Return the (X, Y) coordinate for the center point of the cell that contains the specified text.  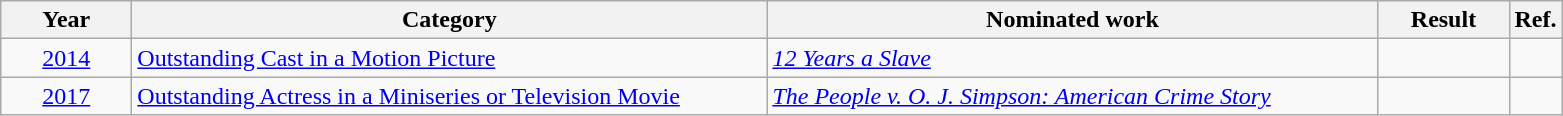
The People v. O. J. Simpson: American Crime Story (1072, 96)
Outstanding Actress in a Miniseries or Television Movie (450, 96)
Ref. (1536, 20)
Outstanding Cast in a Motion Picture (450, 58)
Year (66, 20)
Category (450, 20)
Result (1444, 20)
12 Years a Slave (1072, 58)
2014 (66, 58)
Nominated work (1072, 20)
2017 (66, 96)
